Extract the (X, Y) coordinate from the center of the cell holding the provided text.  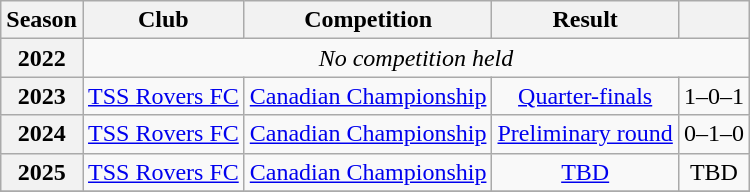
Result (585, 20)
0–1–0 (714, 134)
2022 (42, 58)
1–0–1 (714, 96)
2024 (42, 134)
Quarter-finals (585, 96)
Preliminary round (585, 134)
2025 (42, 172)
No competition held (416, 58)
Season (42, 20)
Club (163, 20)
2023 (42, 96)
Competition (368, 20)
